Scan for the cell matching the given text and deliver its (x, y) coordinate at center. 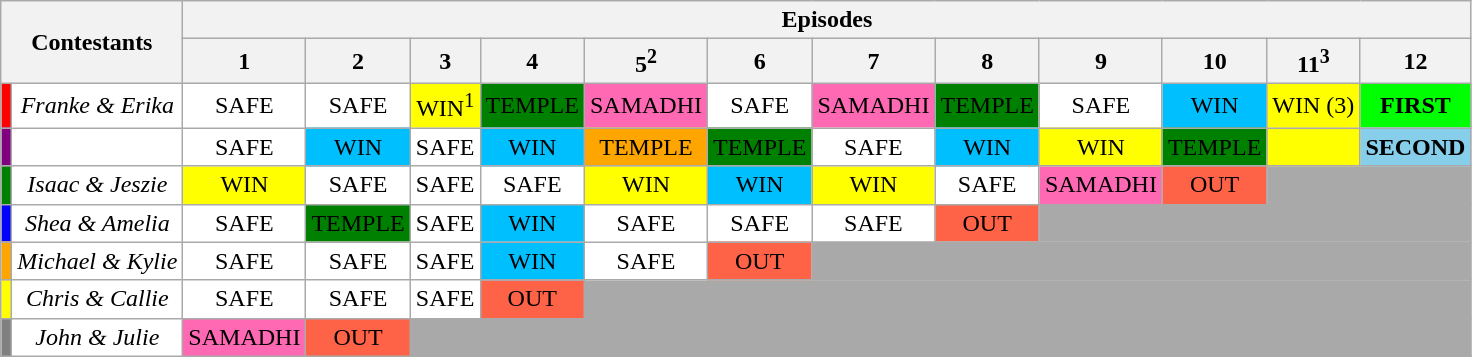
6 (760, 62)
1 (244, 62)
3 (445, 62)
2 (358, 62)
Franke & Erika (98, 106)
8 (987, 62)
Isaac & Jeszie (98, 185)
52 (646, 62)
12 (1416, 62)
113 (1314, 62)
Contestants (92, 42)
10 (1214, 62)
7 (874, 62)
Episodes (827, 20)
Michael & Kylie (98, 261)
FIRST (1416, 106)
John & Julie (98, 337)
WIN (3) (1314, 106)
9 (1100, 62)
Chris & Callie (98, 299)
4 (532, 62)
WIN1 (445, 106)
SECOND (1416, 147)
Shea & Amelia (98, 223)
